Identify which cell holds the provided text, then report its [x, y] central coordinate. 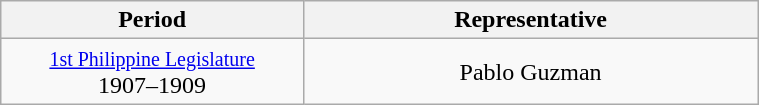
1st Philippine Legislature1907–1909 [152, 72]
Period [152, 20]
Pablo Guzman [530, 72]
Representative [530, 20]
